For the text-containing cell, return its midpoint in [x, y] coordinate format. 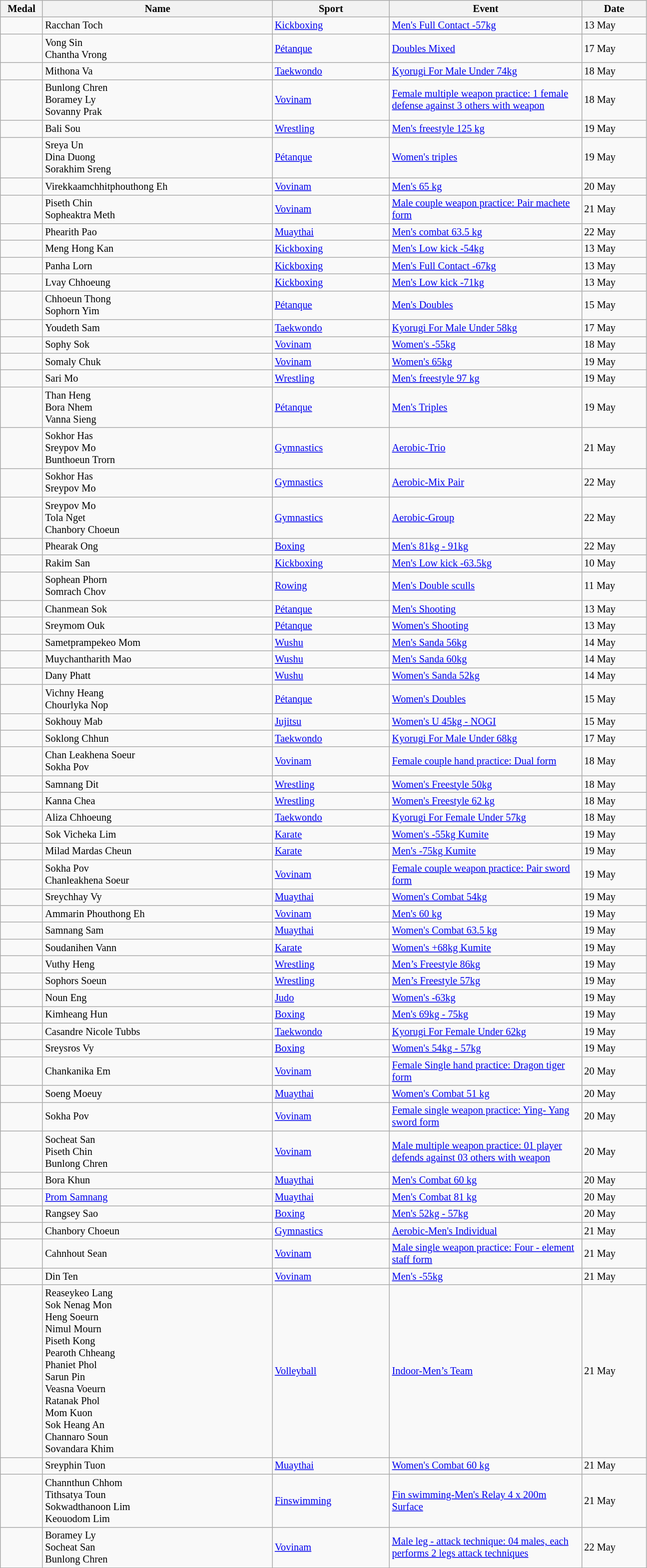
Men's Full Contact -57kg [486, 25]
Men's Triples [486, 407]
Bali Sou [157, 129]
Women's -55kg Kumite [486, 835]
Mithona Va [157, 71]
Male multiple weapon practice: 01 player defends against 03 others with weapon [486, 1151]
Men's Doubles [486, 305]
Phearith Pao [157, 232]
Sokhor HasSreypov MoBunthoeun Trorn [157, 448]
Socheat SanPiseth ChinBunlong Chren [157, 1151]
Ammarin Phouthong Eh [157, 914]
Racchan Toch [157, 25]
Virekkaamchhitphouthong Eh [157, 186]
Women's Shooting [486, 625]
Male single weapon practice: Four - element staff form [486, 1253]
Male leg - attack technique: 04 males, each performs 2 legs attack techniques [486, 1548]
Bunlong ChrenBoramey LySovanny Prak [157, 100]
Soklong Chhun [157, 738]
Sreychhay Vy [157, 897]
Men's Full Contact -67kg [486, 266]
Female Single hand practice: Dragon tiger form [486, 1071]
Vuthy Heng [157, 964]
Kyorugi For Male Under 68kg [486, 738]
Sport [331, 8]
Finswimming [331, 1501]
Women's Combat 54kg [486, 897]
Men's 65 kg [486, 186]
Rakim San [157, 563]
Kyorugi For Male Under 58kg [486, 328]
Volleyball [331, 1371]
Name [157, 8]
Women's 65kg [486, 362]
Women's Combat 60 kg [486, 1466]
Chanmean Sok [157, 609]
Men’s Freestyle 57kg [486, 981]
Phearak Ong [157, 546]
Men's 60 kg [486, 914]
Doubles Mixed [486, 48]
Somaly Chuk [157, 362]
Casandre Nicole Tubbs [157, 1032]
Indoor-Men’s Team [486, 1371]
Female couple hand practice: Dual form [486, 761]
Boramey LySocheat SanBunlong Chren [157, 1548]
Sreymom Ouk [157, 625]
Chhoeun ThongSophorn Yim [157, 305]
Sokhor HasSreypov Mo [157, 483]
Men's -55kg [486, 1276]
Din Ten [157, 1276]
Meng Hong Kan [157, 249]
Kimheang Hun [157, 1015]
Men's 69kg - 75kg [486, 1015]
Aerobic-Trio [486, 448]
Women's U 45kg - NOGI [486, 722]
Channthun ChhomTithsatya TounSokwadthanoon LimKeouodom Lim [157, 1501]
Sok Vicheka Lim [157, 835]
Women's 54kg - 57kg [486, 1048]
Men's 81kg - 91kg [486, 546]
Men's freestyle 125 kg [486, 129]
Kyorugi For Male Under 74kg [486, 71]
Male couple weapon practice: Pair machete form [486, 209]
Chan Leakhena SoeurSokha Pov [157, 761]
Men's Double sculls [486, 586]
Aerobic-Group [486, 518]
Sophean PhornSomrach Chov [157, 586]
Chankanika Em [157, 1071]
Dany Phatt [157, 676]
Medal [22, 8]
Aliza Chhoeung [157, 818]
Sreya UnDina DuongSorakhim Sreng [157, 157]
Sametprampekeo Mom [157, 642]
Event [486, 8]
Chanbory Choeun [157, 1231]
Women's Doubles [486, 699]
Sreyphin Tuon [157, 1466]
Sreypov MoTola NgetChanbory Choeun [157, 518]
Than HengBora NhemVanna Sieng [157, 407]
Muychantharith Mao [157, 659]
Men's Low kick -54kg [486, 249]
Kyorugi For Female Under 62kg [486, 1032]
Sari Mo [157, 378]
11 May [614, 586]
Vichny HeangChourlyka Nop [157, 699]
Men's Combat 60 kg [486, 1180]
Men's Low kick -63.5kg [486, 563]
Vong SinChantha Vrong [157, 48]
Men's 52kg - 57kg [486, 1214]
Kyorugi For Female Under 57kg [486, 818]
Aerobic-Men's Individual [486, 1231]
Rangsey Sao [157, 1214]
Noun Eng [157, 998]
Sophy Sok [157, 345]
Women's Freestyle 62 kg [486, 801]
Date [614, 8]
Soudanihen Vann [157, 948]
Youdeth Sam [157, 328]
Women's Freestyle 50kg [486, 784]
Female single weapon practice: Ying- Yang sword form [486, 1116]
Kanna Chea [157, 801]
Judo [331, 998]
Women's Sanda 52kg [486, 676]
Men's Shooting [486, 609]
Sokhouy Mab [157, 722]
Bora Khun [157, 1180]
Women's -55kg [486, 345]
Men's Sanda 60kg [486, 659]
Milad Mardas Cheun [157, 851]
Men's Combat 81 kg [486, 1197]
Fin swimming-Men's Relay 4 x 200m Surface [486, 1501]
10 May [614, 563]
Jujitsu [331, 722]
Women's +68kg Kumite [486, 948]
Samnang Dit [157, 784]
Rowing [331, 586]
Sokha Pov [157, 1116]
Piseth ChinSopheaktra Meth [157, 209]
Women's Combat 63.5 kg [486, 931]
Men's combat 63.5 kg [486, 232]
Men's Sanda 56kg [486, 642]
Sreysros Vy [157, 1048]
Men's freestyle 97 kg [486, 378]
Women's -63kg [486, 998]
Men's Low kick -71kg [486, 282]
Lvay Chhoeung [157, 282]
Soeng Moeuy [157, 1094]
Women's Combat 51 kg [486, 1094]
Men’s Freestyle 86kg [486, 964]
Sokha PovChanleakhena Soeur [157, 874]
Women's triples [486, 157]
Female multiple weapon practice: 1 female defense against 3 others with weapon [486, 100]
Prom Samnang [157, 1197]
Men's -75kg Kumite [486, 851]
Aerobic-Mix Pair [486, 483]
Panha Lorn [157, 266]
Cahnhout Sean [157, 1253]
Sophors Soeun [157, 981]
Female couple weapon practice: Pair sword form [486, 874]
Samnang Sam [157, 931]
